Return the (x, y) coordinate for the center point of the cell that contains the specified text.  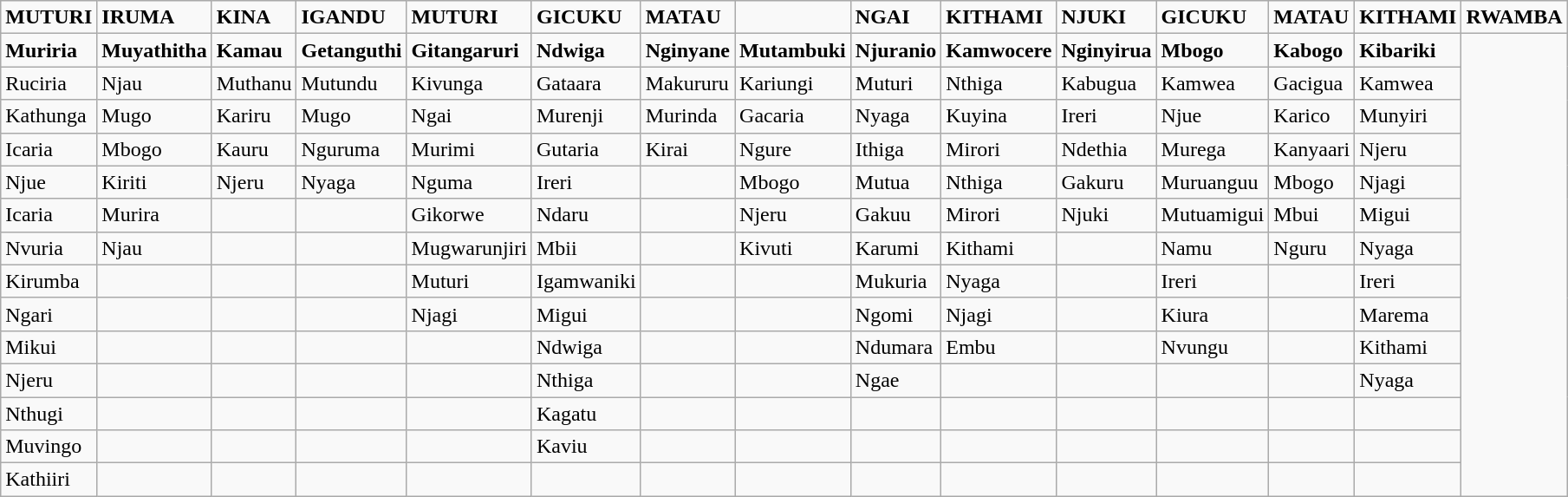
Nginyirua (1106, 50)
Gakuu (895, 215)
Ngari (49, 314)
IRUMA (154, 17)
Kuyina (999, 116)
Mutundu (352, 83)
Kamwocere (999, 50)
Kathunga (49, 116)
Kivuti (793, 248)
Kanyaari (1312, 149)
Gikorwe (469, 215)
Gacaria (793, 116)
Muvingo (49, 447)
Kariungi (793, 83)
Embu (999, 347)
Karico (1312, 116)
Makururu (687, 83)
Muyathitha (154, 50)
Njuki (1106, 215)
Marema (1408, 314)
Ngomi (895, 314)
Muthanu (254, 83)
Kagatu (586, 414)
Ngure (793, 149)
Muriria (49, 50)
Kabogo (1312, 50)
Kariru (254, 116)
Igamwaniki (586, 281)
Muruanguu (1213, 182)
Murira (154, 215)
Gutaria (586, 149)
Gacigua (1312, 83)
Mikui (49, 347)
Kibariki (1408, 50)
Karumi (895, 248)
Ndaru (586, 215)
NJUKI (1106, 17)
Ruciria (49, 83)
NGAI (895, 17)
Njuranio (895, 50)
Getanguthi (352, 50)
Gitangaruri (469, 50)
Murimi (469, 149)
Kauru (254, 149)
Mugwarunjiri (469, 248)
Nvuria (49, 248)
Nguma (469, 182)
Munyiri (1408, 116)
Mbui (1312, 215)
Ngae (895, 380)
Ndethia (1106, 149)
Namu (1213, 248)
Murinda (687, 116)
Nvungu (1213, 347)
Gataara (586, 83)
Ithiga (895, 149)
KINA (254, 17)
Nguruma (352, 149)
Kiura (1213, 314)
Kiriti (154, 182)
Nguru (1312, 248)
RWAMBA (1514, 17)
Ndumara (895, 347)
Kabugua (1106, 83)
Kirai (687, 149)
Mbii (586, 248)
Kirumba (49, 281)
Mutuamigui (1213, 215)
Kamau (254, 50)
Mukuria (895, 281)
Mutambuki (793, 50)
Ngai (469, 116)
Murega (1213, 149)
Kivunga (469, 83)
Nthugi (49, 414)
Kaviu (586, 447)
Murenji (586, 116)
Nginyane (687, 50)
Kathiiri (49, 480)
Gakuru (1106, 182)
IGANDU (352, 17)
Mutua (895, 182)
